Detect which cell encompasses the target text, then output its [X, Y] center coordinate. 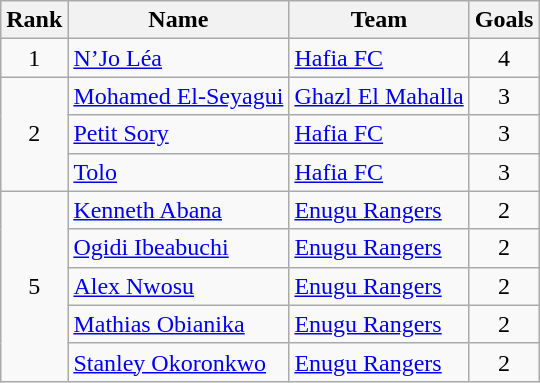
Goals [504, 20]
5 [34, 286]
Tolo [178, 172]
Mohamed El-Seyagui [178, 96]
Stanley Okoronkwo [178, 362]
Name [178, 20]
4 [504, 58]
Petit Sory [178, 134]
N’Jo Léa [178, 58]
Ghazl El Mahalla [379, 96]
Team [379, 20]
Mathias Obianika [178, 324]
1 [34, 58]
Kenneth Abana [178, 210]
Ogidi Ibeabuchi [178, 248]
Rank [34, 20]
Alex Nwosu [178, 286]
